Pinpoint the cell where the given text exists, returning its (X, Y) midpoint coordinate. 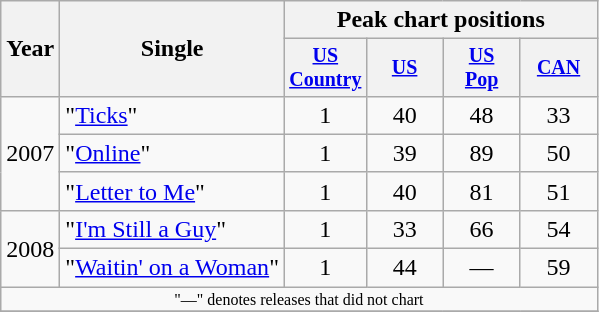
48 (482, 115)
2008 (30, 248)
39 (404, 153)
USPop (482, 68)
"Ticks" (172, 115)
66 (482, 229)
— (482, 268)
2007 (30, 153)
"I'm Still a Guy" (172, 229)
"Letter to Me" (172, 191)
US (404, 68)
Peak chart positions (440, 20)
Year (30, 49)
54 (558, 229)
81 (482, 191)
59 (558, 268)
51 (558, 191)
"—" denotes releases that did not chart (299, 299)
CAN (558, 68)
"Online" (172, 153)
89 (482, 153)
US Country (325, 68)
Single (172, 49)
44 (404, 268)
"Waitin' on a Woman" (172, 268)
50 (558, 153)
